Determine the (X, Y) coordinate at the center of the cell enclosing the given text.  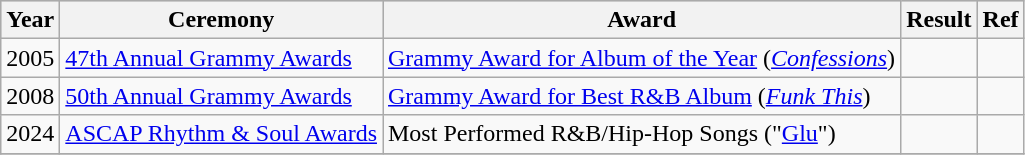
ASCAP Rhythm & Soul Awards (222, 134)
50th Annual Grammy Awards (222, 96)
Ref (1000, 20)
Award (641, 20)
Year (30, 20)
Result (939, 20)
Grammy Award for Best R&B Album (Funk This) (641, 96)
2005 (30, 58)
2024 (30, 134)
Ceremony (222, 20)
2008 (30, 96)
Grammy Award for Album of the Year (Confessions) (641, 58)
47th Annual Grammy Awards (222, 58)
Most Performed R&B/Hip-Hop Songs ("Glu") (641, 134)
